Detect which cell encompasses the target text, then output its (X, Y) center coordinate. 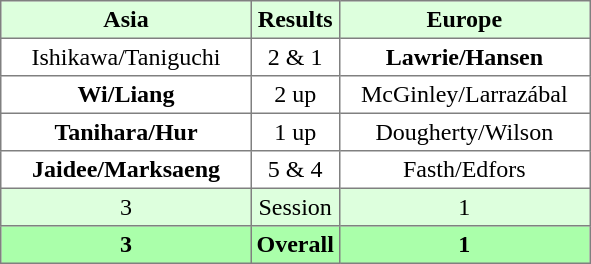
Asia (126, 20)
Europe (464, 20)
Results (295, 20)
Lawrie/Hansen (464, 57)
Jaidee/Marksaeng (126, 170)
Overall (295, 245)
2 up (295, 95)
Session (295, 207)
Wi/Liang (126, 95)
Tanihara/Hur (126, 132)
1 up (295, 132)
Dougherty/Wilson (464, 132)
Ishikawa/Taniguchi (126, 57)
5 & 4 (295, 170)
McGinley/Larrazábal (464, 95)
2 & 1 (295, 57)
Fasth/Edfors (464, 170)
